Extract the [X, Y] coordinate from the center of the cell holding the provided text.  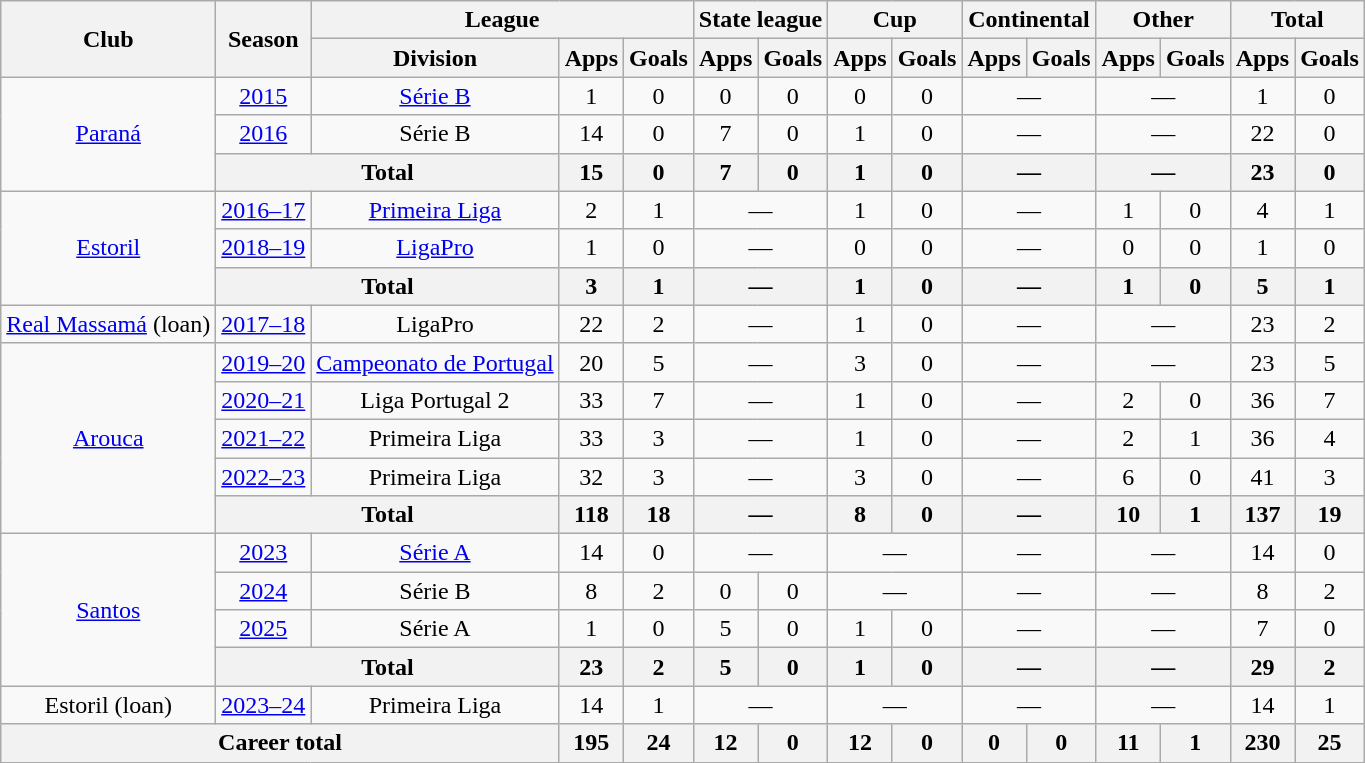
195 [591, 743]
League [502, 20]
Division [435, 58]
15 [591, 172]
2023 [264, 553]
2023–24 [264, 705]
2016 [264, 134]
2022–23 [264, 477]
2015 [264, 96]
Santos [108, 610]
2020–21 [264, 400]
2017–18 [264, 324]
Season [264, 39]
Liga Portugal 2 [435, 400]
2021–22 [264, 438]
State league [760, 20]
19 [1330, 515]
10 [1128, 515]
29 [1262, 667]
24 [659, 743]
2018–19 [264, 248]
25 [1330, 743]
Continental [1029, 20]
2025 [264, 629]
230 [1262, 743]
Real Massamá (loan) [108, 324]
11 [1128, 743]
118 [591, 515]
Campeonato de Portugal [435, 362]
Paraná [108, 134]
18 [659, 515]
Career total [280, 743]
137 [1262, 515]
2019–20 [264, 362]
20 [591, 362]
2024 [264, 591]
Arouca [108, 438]
Club [108, 39]
Cup [895, 20]
Other [1163, 20]
Estoril [108, 248]
6 [1128, 477]
32 [591, 477]
2016–17 [264, 210]
41 [1262, 477]
Estoril (loan) [108, 705]
